Provide the (x, y) coordinate of the cell's center where the given text is located.  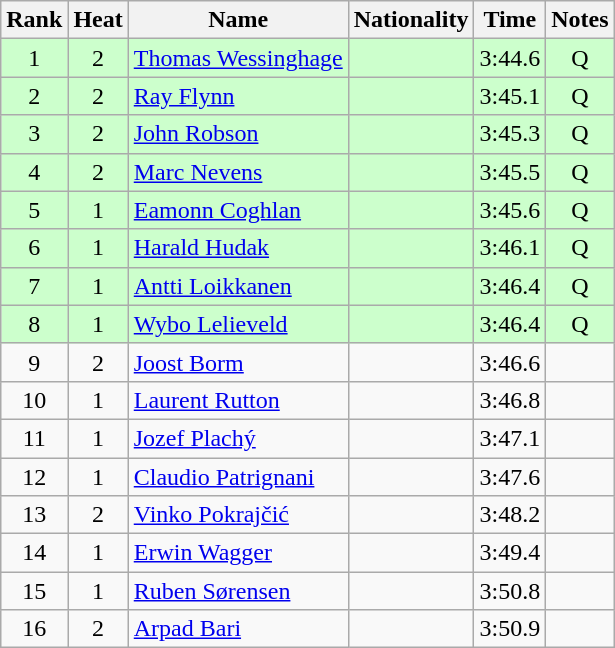
Erwin Wagger (238, 553)
7 (34, 286)
3:46.1 (510, 248)
3:45.5 (510, 172)
3:49.4 (510, 553)
Nationality (411, 20)
12 (34, 477)
8 (34, 324)
Antti Loikkanen (238, 286)
Ray Flynn (238, 96)
3:46.6 (510, 362)
13 (34, 515)
9 (34, 362)
11 (34, 438)
4 (34, 172)
14 (34, 553)
3:46.8 (510, 400)
6 (34, 248)
3:50.8 (510, 591)
3:48.2 (510, 515)
15 (34, 591)
3:45.1 (510, 96)
3 (34, 134)
Name (238, 20)
John Robson (238, 134)
Thomas Wessinghage (238, 58)
3:45.3 (510, 134)
3:50.9 (510, 629)
Ruben Sørensen (238, 591)
5 (34, 210)
3:47.1 (510, 438)
Notes (580, 20)
Claudio Patrignani (238, 477)
Time (510, 20)
10 (34, 400)
Wybo Lelieveld (238, 324)
3:44.6 (510, 58)
Laurent Rutton (238, 400)
Rank (34, 20)
Eamonn Coghlan (238, 210)
Harald Hudak (238, 248)
3:47.6 (510, 477)
3:45.6 (510, 210)
Vinko Pokrajčić (238, 515)
Jozef Plachý (238, 438)
Heat (98, 20)
Joost Borm (238, 362)
16 (34, 629)
Marc Nevens (238, 172)
Arpad Bari (238, 629)
